From the cell containing the given text, extract its center point as (x, y) coordinate. 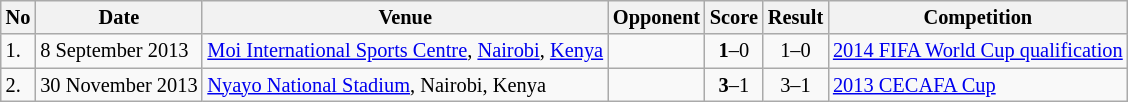
No (18, 17)
Date (118, 17)
2014 FIFA World Cup qualification (978, 51)
Opponent (656, 17)
2013 CECAFA Cup (978, 85)
30 November 2013 (118, 85)
1. (18, 51)
Score (734, 17)
Competition (978, 17)
Moi International Sports Centre, Nairobi, Kenya (405, 51)
Result (796, 17)
2. (18, 85)
Nyayo National Stadium, Nairobi, Kenya (405, 85)
8 September 2013 (118, 51)
Venue (405, 17)
